Extract the [X, Y] coordinate from the center of the cell holding the provided text.  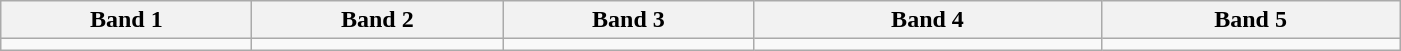
Band 4 [928, 20]
Band 2 [378, 20]
Band 3 [628, 20]
Band 5 [1250, 20]
Band 1 [126, 20]
